Determine the [X, Y] coordinate at the center of the cell enclosing the given text.  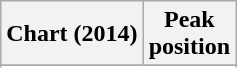
Chart (2014) [72, 34]
Peakposition [189, 34]
